Scan for the cell matching the given text and deliver its (x, y) coordinate at center. 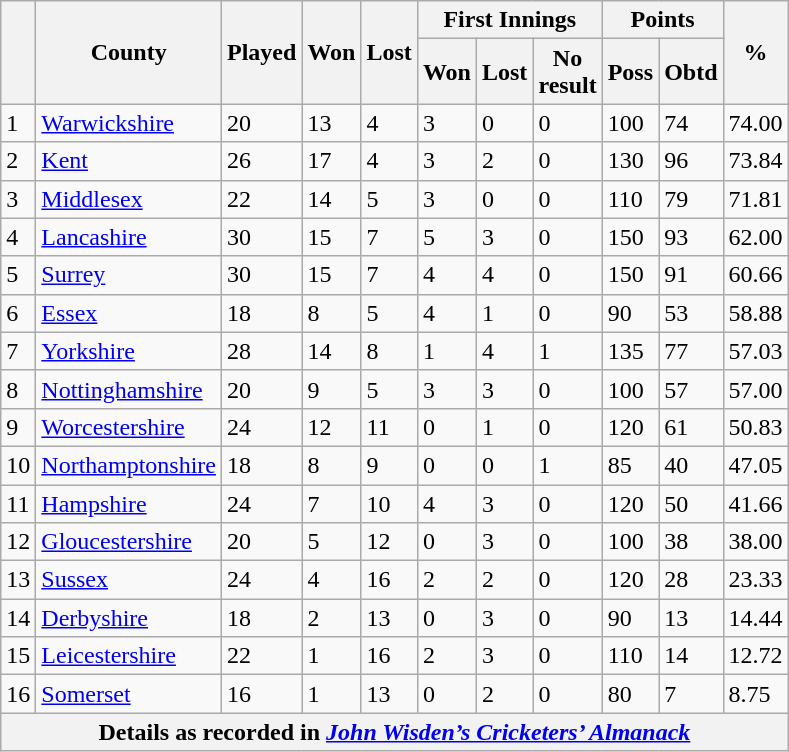
Northamptonshire (129, 465)
57.00 (756, 389)
Warwickshire (129, 123)
23.33 (756, 580)
% (756, 52)
Hampshire (129, 503)
57.03 (756, 351)
Points (662, 20)
Kent (129, 161)
93 (691, 237)
40 (691, 465)
Worcestershire (129, 427)
77 (691, 351)
38.00 (756, 542)
Details as recorded in John Wisden’s Cricketers’ Almanack (394, 732)
41.66 (756, 503)
6 (18, 313)
Yorkshire (129, 351)
60.66 (756, 275)
130 (630, 161)
50 (691, 503)
57 (691, 389)
17 (332, 161)
Poss (630, 72)
Somerset (129, 694)
Gloucestershire (129, 542)
71.81 (756, 199)
74.00 (756, 123)
135 (630, 351)
80 (630, 694)
Lancashire (129, 237)
Played (262, 52)
Noresult (568, 72)
91 (691, 275)
79 (691, 199)
47.05 (756, 465)
County (129, 52)
85 (630, 465)
Derbyshire (129, 618)
Surrey (129, 275)
Obtd (691, 72)
26 (262, 161)
12.72 (756, 656)
58.88 (756, 313)
Middlesex (129, 199)
8.75 (756, 694)
Leicestershire (129, 656)
First Innings (510, 20)
Sussex (129, 580)
50.83 (756, 427)
Nottinghamshire (129, 389)
Essex (129, 313)
96 (691, 161)
74 (691, 123)
73.84 (756, 161)
53 (691, 313)
14.44 (756, 618)
38 (691, 542)
62.00 (756, 237)
61 (691, 427)
